Locate the cell with the specified text and output its (x, y) center coordinate. 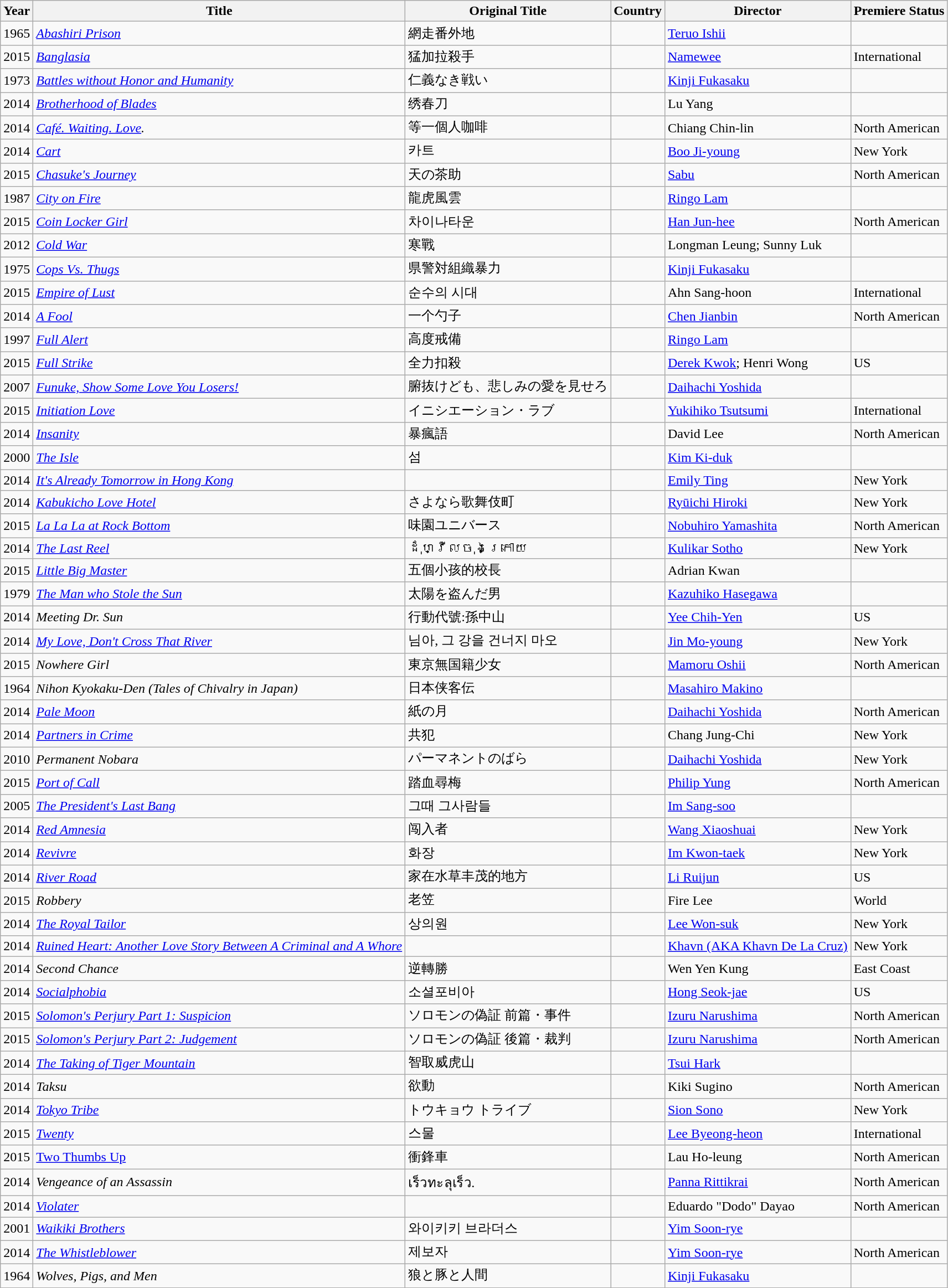
パーマネントのばら (508, 759)
Hong Seok-jae (758, 992)
2007 (17, 387)
Brotherhood of Blades (219, 104)
섬 (508, 457)
The Taking of Tiger Mountain (219, 1063)
Jin Mo-young (758, 641)
Eduardo "Dodo" Dayao (758, 1206)
Title (219, 11)
踏血尋梅 (508, 783)
My Love, Don't Cross That River (219, 641)
Nobuhiro Yamashita (758, 526)
龍虎風雲 (508, 198)
全力扣殺 (508, 363)
Abashiri Prison (219, 33)
衝鋒車 (508, 1157)
2000 (17, 457)
欲動 (508, 1086)
行動代號:孫中山 (508, 618)
等一個人咖啡 (508, 127)
Tsui Hark (758, 1063)
Khavn (AKA Khavn De La Cruz) (758, 946)
Permanent Nobara (219, 759)
상의원 (508, 924)
Café. Waiting. Love. (219, 127)
The Whistleblower (219, 1253)
카트 (508, 152)
Yee Chih-Yen (758, 618)
Wang Xiaoshuai (758, 830)
A Fool (219, 317)
Han Jun-hee (758, 221)
The President's Last Bang (219, 806)
2012 (17, 246)
Tokyo Tribe (219, 1110)
It's Already Tomorrow in Hong Kong (219, 480)
Insanity (219, 434)
2005 (17, 806)
東京無国籍少女 (508, 664)
Pale Moon (219, 712)
2010 (17, 759)
Cops Vs. Thugs (219, 269)
Red Amnesia (219, 830)
1979 (17, 594)
さよなら歌舞伎町 (508, 503)
님아, 그 강을 건너지 마오 (508, 641)
1965 (17, 33)
日本侠客伝 (508, 689)
寒戰 (508, 246)
Masahiro Makino (758, 689)
Banglasia (219, 56)
共犯 (508, 735)
Solomon's Perjury Part 2: Judgement (219, 1040)
차이나타운 (508, 221)
Full Strike (219, 363)
Yukihiko Tsutsumi (758, 411)
イニシエーション・ラブ (508, 411)
Initiation Love (219, 411)
Longman Leung; Sunny Luk (758, 246)
Chasuke's Journey (219, 175)
Mamoru Oshii (758, 664)
Twenty (219, 1134)
天の茶助 (508, 175)
Emily Ting (758, 480)
網走番外地 (508, 33)
화장 (508, 854)
Taksu (219, 1086)
Lee Byeong-heon (758, 1134)
Socialphobia (219, 992)
스물 (508, 1134)
Waikiki Brothers (219, 1229)
Nowhere Girl (219, 664)
Ryūichi Hiroki (758, 503)
Port of Call (219, 783)
Director (758, 11)
Original Title (508, 11)
ソロモンの偽証 前篇・事件 (508, 1016)
太陽を盗んだ男 (508, 594)
味園ユニバース (508, 526)
Im Sang-soo (758, 806)
1975 (17, 269)
East Coast (899, 969)
Kulikar Sotho (758, 548)
Vengeance of an Assassin (219, 1183)
Wen Yen Kung (758, 969)
เร็วทะลุเร็ว. (508, 1183)
Coin Locker Girl (219, 221)
Chang Jung-Chi (758, 735)
1973 (17, 81)
Sion Sono (758, 1110)
智取威虎山 (508, 1063)
순수의 시대 (508, 292)
Teruo Ishii (758, 33)
Ruined Heart: Another Love Story Between A Criminal and A Whore (219, 946)
Wolves, Pigs, and Men (219, 1276)
Cold War (219, 246)
Kazuhiko Hasegawa (758, 594)
World (899, 900)
Lee Won-suk (758, 924)
Im Kwon-taek (758, 854)
紙の月 (508, 712)
トウキョウ トライブ (508, 1110)
腑抜けども、悲しみの愛を見せろ (508, 387)
高度戒備 (508, 340)
소셜포비아 (508, 992)
一个勺子 (508, 317)
県警対組織暴力 (508, 269)
Country (638, 11)
Ahn Sang-hoon (758, 292)
The Last Reel (219, 548)
Empire of Lust (219, 292)
家在水草丰茂的地方 (508, 877)
Second Chance (219, 969)
City on Fire (219, 198)
Nihon Kyokaku-Den (Tales of Chivalry in Japan) (219, 689)
그때 그사람들 (508, 806)
Kim Ki-duk (758, 457)
闯入者 (508, 830)
와이키키 브라더스 (508, 1229)
제보자 (508, 1253)
River Road (219, 877)
Kiki Sugino (758, 1086)
Premiere Status (899, 11)
La La La at Rock Bottom (219, 526)
ដុំហ្វីលចុងក្រោយ (508, 548)
The Royal Tailor (219, 924)
Lau Ho-leung (758, 1157)
Chen Jianbin (758, 317)
ソロモンの偽証 後篇・裁判 (508, 1040)
Robbery (219, 900)
Sabu (758, 175)
Full Alert (219, 340)
Violater (219, 1206)
Chiang Chin-lin (758, 127)
仁義なき戦い (508, 81)
猛加拉殺手 (508, 56)
The Isle (219, 457)
逆轉勝 (508, 969)
Panna Rittikrai (758, 1183)
Meeting Dr. Sun (219, 618)
Little Big Master (219, 570)
Revivre (219, 854)
Fire Lee (758, 900)
1997 (17, 340)
Solomon's Perjury Part 1: Suspicion (219, 1016)
Adrian Kwan (758, 570)
Philip Yung (758, 783)
Cart (219, 152)
Boo Ji-young (758, 152)
Funuke, Show Some Love You Losers! (219, 387)
Derek Kwok; Henri Wong (758, 363)
老笠 (508, 900)
1987 (17, 198)
Namewee (758, 56)
Two Thumbs Up (219, 1157)
暴瘋語 (508, 434)
五個小孩的校長 (508, 570)
The Man who Stole the Sun (219, 594)
Year (17, 11)
David Lee (758, 434)
Battles without Honor and Humanity (219, 81)
Kabukicho Love Hotel (219, 503)
绣春刀 (508, 104)
狼と豚と人間 (508, 1276)
Lu Yang (758, 104)
2001 (17, 1229)
Partners in Crime (219, 735)
Li Ruijun (758, 877)
